Determine the (X, Y) coordinate at the center of the cell enclosing the given text.  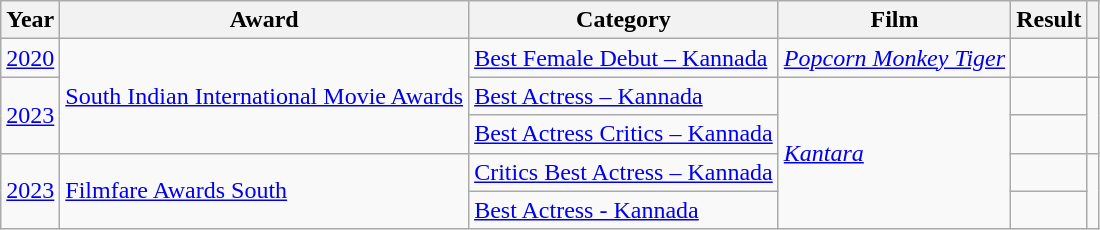
Popcorn Monkey Tiger (894, 58)
Best Female Debut – Kannada (624, 58)
Best Actress Critics – Kannada (624, 134)
Best Actress – Kannada (624, 96)
Category (624, 20)
Critics Best Actress – Kannada (624, 172)
2020 (30, 58)
Kantara (894, 153)
Filmfare Awards South (264, 191)
Best Actress - Kannada (624, 210)
Year (30, 20)
Award (264, 20)
South Indian International Movie Awards (264, 96)
Result (1049, 20)
Film (894, 20)
